Capture the cell that displays the provided text and extract its (x, y) central coordinate. 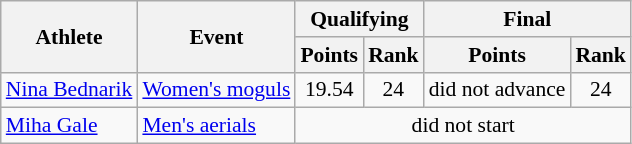
Event (216, 36)
Athlete (70, 36)
Final (528, 19)
Men's aerials (216, 126)
did not advance (498, 90)
Women's moguls (216, 90)
did not start (463, 126)
Qualifying (359, 19)
Miha Gale (70, 126)
Nina Bednarik (70, 90)
19.54 (329, 90)
